Find where the given text appears and provide that cell's center as (x, y) coordinate. 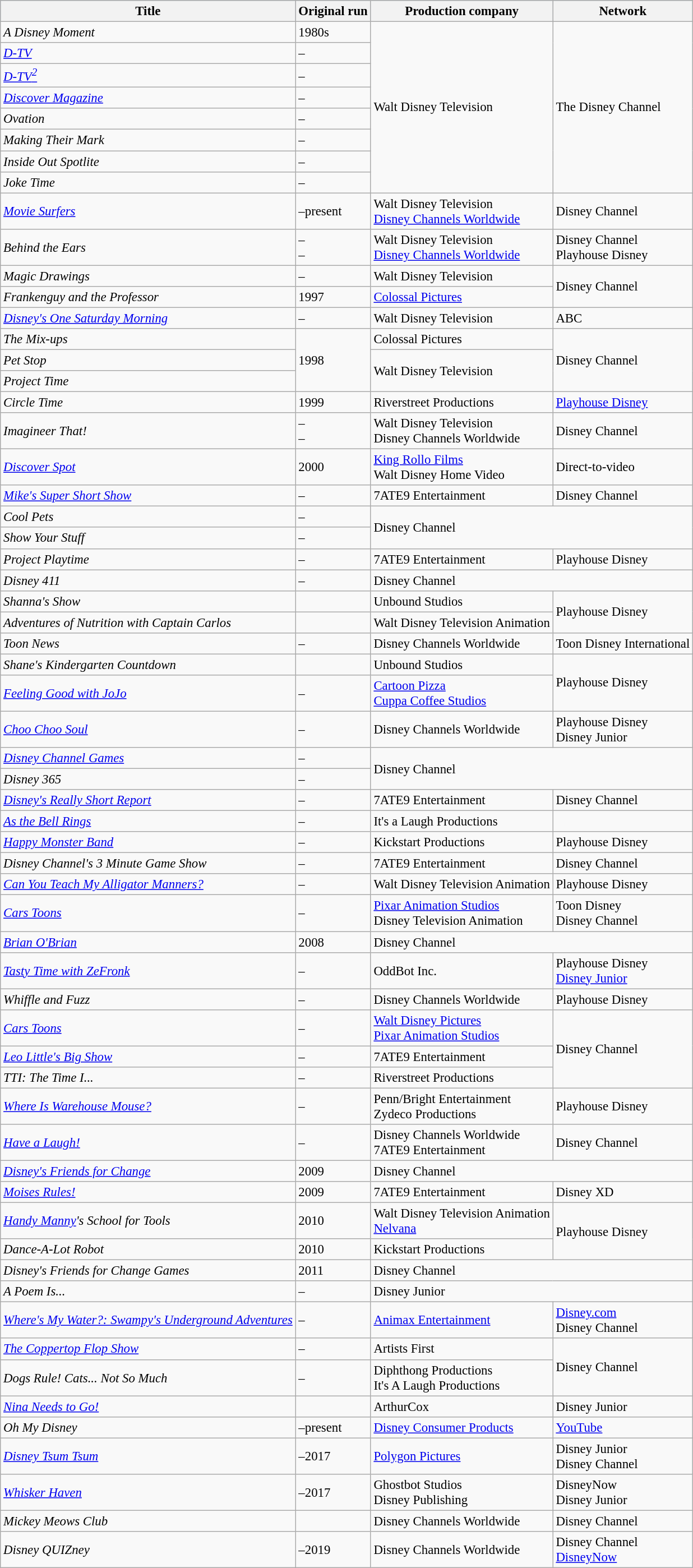
Ghostbot StudiosDisney Publishing (462, 1493)
Disney's Really Short Report (148, 800)
Disney XD (622, 1192)
DisneyNowDisney Junior (622, 1493)
Animax Entertainment (462, 1320)
ArthurCox (462, 1406)
The Mix-ups (148, 339)
1998 (333, 360)
Project Playtime (148, 559)
ABC (622, 318)
Discover Spot (148, 468)
2000 (333, 468)
Walt Disney PicturesPixar Animation Studios (462, 1027)
2008 (333, 942)
Mickey Meows Club (148, 1521)
Nina Needs to Go! (148, 1406)
Ovation (148, 119)
Disney 365 (148, 780)
Original run (333, 11)
Production company (462, 11)
Handy Manny's School for Tools (148, 1221)
Disney's Friends for Change Games (148, 1271)
Artists First (462, 1349)
Whisker Haven (148, 1493)
Disney JuniorDisney Channel (622, 1456)
D-TV (148, 53)
Brian O'Brian (148, 942)
Disney Consumer Products (462, 1427)
It's a Laugh Productions (462, 822)
1997 (333, 297)
The Coppertop Flop Show (148, 1349)
1999 (333, 403)
Penn/Bright EntertainmentZydeco Productions (462, 1106)
Moises Rules! (148, 1192)
The Disney Channel (622, 108)
Show Your Stuff (148, 538)
Toon Disney International (622, 644)
Oh My Disney (148, 1427)
Disney Tsum Tsum (148, 1456)
Disney.comDisney Channel (622, 1320)
Diphthong ProductionsIt's A Laugh Productions (462, 1377)
Adventures of Nutrition with Captain Carlos (148, 622)
Disney's One Saturday Morning (148, 318)
1980s (333, 33)
Tasty Time with ZeFronk (148, 970)
Shanna's Show (148, 601)
A Poem Is... (148, 1292)
Dogs Rule! Cats... Not So Much (148, 1377)
TTI: The Time I... (148, 1078)
D-TV2 (148, 76)
As the Bell Rings (148, 822)
Disney 411 (148, 580)
King Rollo FilmsWalt Disney Home Video (462, 468)
A Disney Moment (148, 33)
Circle Time (148, 403)
Toon DisneyDisney Channel (622, 913)
Choo Choo Soul (148, 729)
Can You Teach My Alligator Manners? (148, 884)
2011 (333, 1271)
Have a Laugh! (148, 1143)
Where's My Water?: Swampy's Underground Adventures (148, 1320)
Happy Monster Band (148, 842)
Cartoon PizzaCuppa Coffee Studios (462, 693)
Disney Channels Worldwide7ATE9 Entertainment (462, 1143)
Disney Channel Games (148, 758)
Making Their Mark (148, 140)
Behind the Ears (148, 247)
Disney's Friends for Change (148, 1171)
Shane's Kindergarten Countdown (148, 665)
Toon News (148, 644)
Feeling Good with JoJo (148, 693)
Frankenguy and the Professor (148, 297)
Joke Time (148, 182)
Network (622, 11)
–2019 (333, 1550)
Direct-to-video (622, 468)
Disney ChannelPlayhouse Disney (622, 247)
Disney Channel's 3 Minute Game Show (148, 864)
Movie Surfers (148, 211)
YouTube (622, 1427)
Pixar Animation StudiosDisney Television Animation (462, 913)
Polygon Pictures (462, 1456)
Disney QUIZney (148, 1550)
Mike's Super Short Show (148, 496)
Imagineer That! (148, 431)
Discover Magazine (148, 98)
Whiffle and Fuzz (148, 999)
Cool Pets (148, 517)
Magic Drawings (148, 276)
Inside Out Spotlite (148, 162)
Pet Stop (148, 360)
Title (148, 11)
OddBot Inc. (462, 970)
Disney ChannelDisneyNow (622, 1550)
Where Is Warehouse Mouse? (148, 1106)
Dance-A-Lot Robot (148, 1249)
Leo Little's Big Show (148, 1057)
Project Time (148, 381)
Walt Disney Television AnimationNelvana (462, 1221)
